Scan for the cell matching the given text and deliver its [X, Y] coordinate at center. 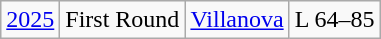
Villanova [237, 20]
First Round [122, 20]
2025 [30, 20]
L 64–85 [334, 20]
